From the cell containing the given text, extract its center point as [X, Y] coordinate. 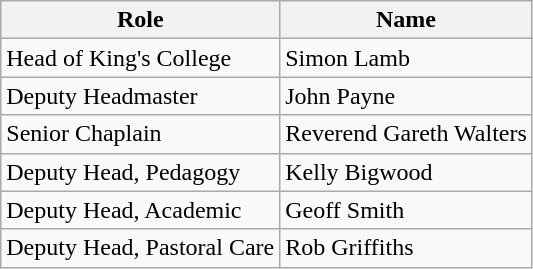
Kelly Bigwood [406, 172]
Name [406, 20]
Simon Lamb [406, 58]
Deputy Head, Academic [140, 210]
Deputy Headmaster [140, 96]
Reverend Gareth Walters [406, 134]
Head of King's College [140, 58]
Rob Griffiths [406, 248]
Geoff Smith [406, 210]
John Payne [406, 96]
Deputy Head, Pedagogy [140, 172]
Deputy Head, Pastoral Care [140, 248]
Senior Chaplain [140, 134]
Role [140, 20]
